Extract the [X, Y] coordinate from the center of the cell holding the provided text.  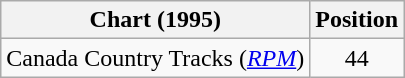
Chart (1995) [156, 20]
Position [357, 20]
Canada Country Tracks (RPM) [156, 58]
44 [357, 58]
